Search for the cell housing the specified text and yield its (X, Y) center coordinate. 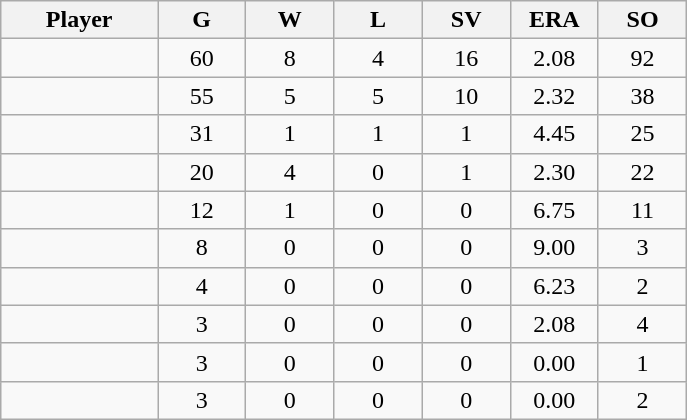
6.75 (554, 210)
16 (466, 58)
55 (202, 96)
38 (642, 96)
2.32 (554, 96)
9.00 (554, 248)
12 (202, 210)
25 (642, 134)
6.23 (554, 286)
92 (642, 58)
2.30 (554, 172)
G (202, 20)
22 (642, 172)
SV (466, 20)
L (378, 20)
4.45 (554, 134)
W (290, 20)
SO (642, 20)
31 (202, 134)
10 (466, 96)
11 (642, 210)
ERA (554, 20)
20 (202, 172)
60 (202, 58)
Player (80, 20)
